Detect which cell encompasses the target text, then output its (x, y) center coordinate. 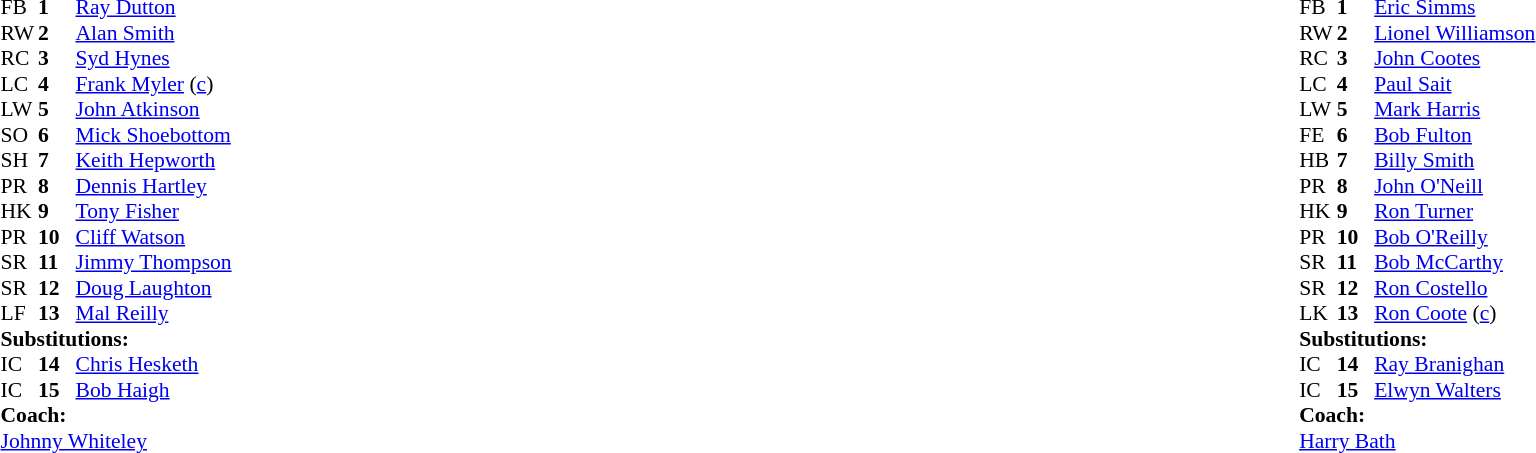
Mal Reilly (154, 313)
Chris Hesketh (154, 365)
Mark Harris (1454, 109)
SO (19, 135)
Jimmy Thompson (154, 263)
LF (19, 313)
SH (19, 161)
Billy Smith (1454, 161)
Doug Laughton (154, 288)
LK (1318, 313)
Frank Myler (c) (154, 84)
Ron Coote (c) (1454, 313)
FE (1318, 135)
Cliff Watson (154, 237)
Bob Haigh (154, 390)
Tony Fisher (154, 211)
Syd Hynes (154, 59)
Bob Fulton (1454, 135)
Elwyn Walters (1454, 390)
Ray Branighan (1454, 365)
John O'Neill (1454, 186)
Bob O'Reilly (1454, 237)
Paul Sait (1454, 84)
John Cootes (1454, 59)
Ron Costello (1454, 288)
Mick Shoebottom (154, 135)
Ron Turner (1454, 211)
Alan Smith (154, 33)
Dennis Hartley (154, 186)
HB (1318, 161)
John Atkinson (154, 109)
Lionel Williamson (1454, 33)
Keith Hepworth (154, 161)
Bob McCarthy (1454, 263)
